For the text-containing cell, return its midpoint in (X, Y) coordinate format. 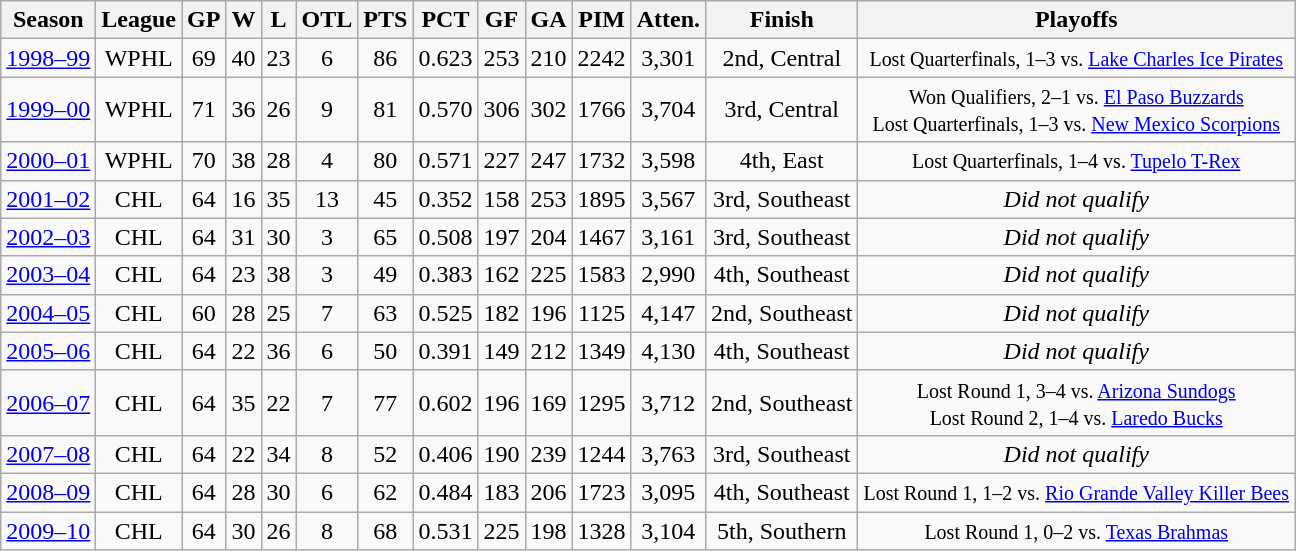
3,712 (668, 402)
45 (386, 199)
2006–07 (48, 402)
0.508 (446, 237)
0.406 (446, 454)
0.352 (446, 199)
162 (502, 275)
2004–05 (48, 313)
302 (548, 110)
0.531 (446, 531)
2nd, Central (782, 58)
0.571 (446, 161)
PCT (446, 20)
2009–10 (48, 531)
52 (386, 454)
31 (244, 237)
2005–06 (48, 351)
5th, Southern (782, 531)
Lost Round 1, 0–2 vs. Texas Brahmas (1076, 531)
149 (502, 351)
4 (327, 161)
2242 (602, 58)
Lost Quarterfinals, 1–3 vs. Lake Charles Ice Pirates (1076, 58)
2002–03 (48, 237)
Won Qualifiers, 2–1 vs. El Paso BuzzardsLost Quarterfinals, 1–3 vs. New Mexico Scorpions (1076, 110)
3,704 (668, 110)
PTS (386, 20)
1125 (602, 313)
L (278, 20)
1723 (602, 492)
0.391 (446, 351)
198 (548, 531)
2001–02 (48, 199)
3,161 (668, 237)
4th, East (782, 161)
3,301 (668, 58)
PIM (602, 20)
Atten. (668, 20)
227 (502, 161)
0.570 (446, 110)
9 (327, 110)
GF (502, 20)
GA (548, 20)
1349 (602, 351)
70 (204, 161)
Finish (782, 20)
1766 (602, 110)
247 (548, 161)
16 (244, 199)
0.383 (446, 275)
1999–00 (48, 110)
1467 (602, 237)
190 (502, 454)
63 (386, 313)
65 (386, 237)
212 (548, 351)
Lost Round 1, 1–2 vs. Rio Grande Valley Killer Bees (1076, 492)
3,763 (668, 454)
71 (204, 110)
210 (548, 58)
0.602 (446, 402)
25 (278, 313)
2008–09 (48, 492)
206 (548, 492)
4,147 (668, 313)
68 (386, 531)
1998–99 (48, 58)
1895 (602, 199)
197 (502, 237)
13 (327, 199)
81 (386, 110)
Lost Round 1, 3–4 vs. Arizona SundogsLost Round 2, 1–4 vs. Laredo Bucks (1076, 402)
2007–08 (48, 454)
3,104 (668, 531)
34 (278, 454)
40 (244, 58)
169 (548, 402)
2003–04 (48, 275)
Playoffs (1076, 20)
0.484 (446, 492)
1295 (602, 402)
W (244, 20)
49 (386, 275)
3,567 (668, 199)
69 (204, 58)
306 (502, 110)
204 (548, 237)
182 (502, 313)
60 (204, 313)
3,598 (668, 161)
50 (386, 351)
239 (548, 454)
1244 (602, 454)
1328 (602, 531)
3,095 (668, 492)
86 (386, 58)
Lost Quarterfinals, 1–4 vs. Tupelo T-Rex (1076, 161)
0.623 (446, 58)
4,130 (668, 351)
77 (386, 402)
0.525 (446, 313)
183 (502, 492)
1583 (602, 275)
3rd, Central (782, 110)
GP (204, 20)
2000–01 (48, 161)
1732 (602, 161)
80 (386, 161)
OTL (327, 20)
League (139, 20)
Season (48, 20)
62 (386, 492)
158 (502, 199)
2,990 (668, 275)
